Find where the given text appears and provide that cell's center as [X, Y] coordinate. 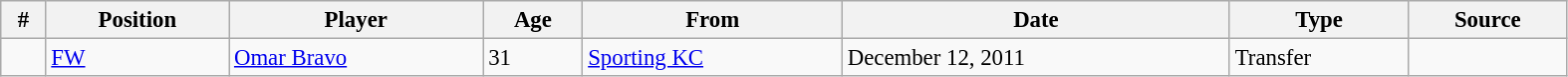
Source [1488, 20]
December 12, 2011 [1036, 58]
Position [137, 20]
FW [137, 58]
Age [533, 20]
# [24, 20]
Sporting KC [713, 58]
Type [1319, 20]
From [713, 20]
Date [1036, 20]
Transfer [1319, 58]
Omar Bravo [357, 58]
Player [357, 20]
31 [533, 58]
